Search for the cell housing the specified text and yield its [x, y] center coordinate. 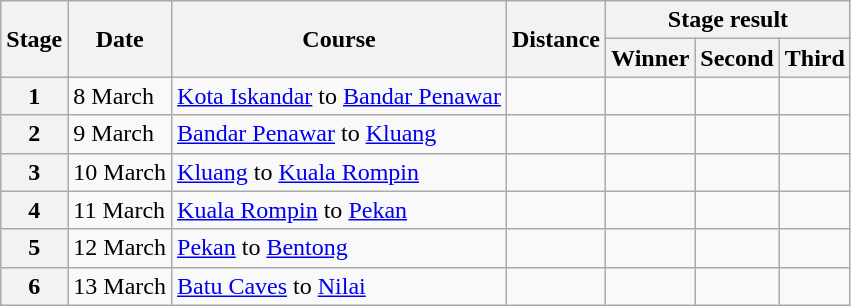
Third [814, 58]
Distance [556, 39]
8 March [120, 96]
Batu Caves to Nilai [340, 286]
4 [34, 210]
10 March [120, 172]
3 [34, 172]
6 [34, 286]
5 [34, 248]
12 March [120, 248]
11 March [120, 210]
Kluang to Kuala Rompin [340, 172]
Stage [34, 39]
Course [340, 39]
Kuala Rompin to Pekan [340, 210]
Winner [650, 58]
9 March [120, 134]
1 [34, 96]
Kota Iskandar to Bandar Penawar [340, 96]
Stage result [728, 20]
13 March [120, 286]
Date [120, 39]
Bandar Penawar to Kluang [340, 134]
2 [34, 134]
Pekan to Bentong [340, 248]
Second [737, 58]
